Detect which cell encompasses the target text, then output its [X, Y] center coordinate. 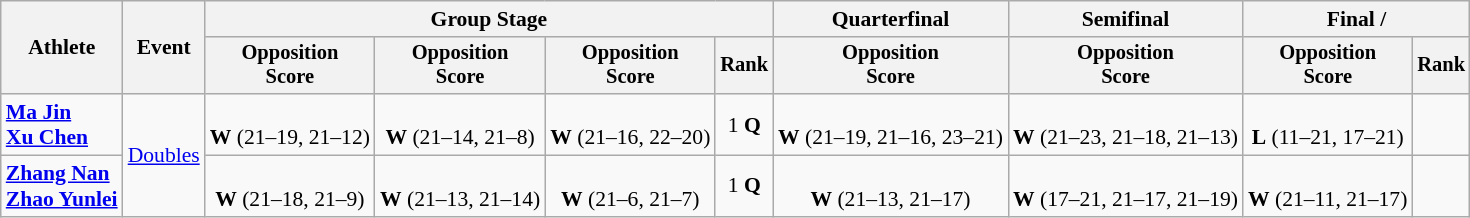
Quarterfinal [890, 19]
Group Stage [489, 19]
W (21–14, 21–8) [460, 124]
Final / [1356, 19]
W (21–18, 21–9) [290, 186]
W (21–6, 21–7) [630, 186]
W (21–19, 21–12) [290, 124]
L (11–21, 17–21) [1328, 124]
Doubles [164, 155]
W (21–11, 21–17) [1328, 186]
W (21–13, 21–14) [460, 186]
W (21–16, 22–20) [630, 124]
Event [164, 48]
Athlete [62, 48]
Zhang NanZhao Yunlei [62, 186]
W (21–19, 21–16, 23–21) [890, 124]
W (17–21, 21–17, 21–19) [1126, 186]
W (21–23, 21–18, 21–13) [1126, 124]
Semifinal [1126, 19]
W (21–13, 21–17) [890, 186]
Ma JinXu Chen [62, 124]
